Detect which cell encompasses the target text, then output its (x, y) center coordinate. 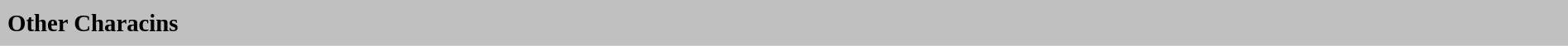
Other Characins (784, 23)
